Identify which cell holds the provided text, then report its [x, y] central coordinate. 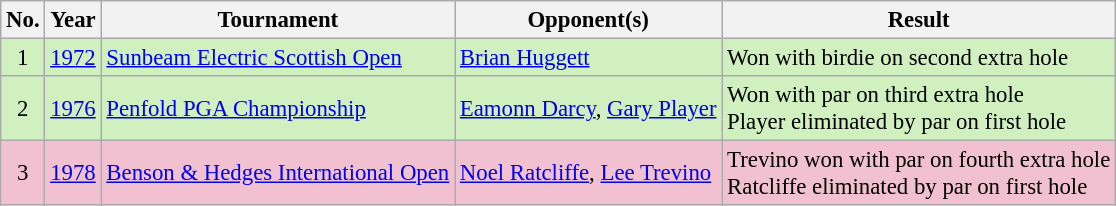
1 [23, 58]
Noel Ratcliffe, Lee Trevino [588, 174]
1976 [73, 108]
Penfold PGA Championship [278, 108]
Won with par on third extra holePlayer eliminated by par on first hole [919, 108]
1972 [73, 58]
Eamonn Darcy, Gary Player [588, 108]
Benson & Hedges International Open [278, 174]
Tournament [278, 20]
Result [919, 20]
1978 [73, 174]
No. [23, 20]
Trevino won with par on fourth extra holeRatcliffe eliminated by par on first hole [919, 174]
Sunbeam Electric Scottish Open [278, 58]
Year [73, 20]
Brian Huggett [588, 58]
3 [23, 174]
2 [23, 108]
Won with birdie on second extra hole [919, 58]
Opponent(s) [588, 20]
